Determine the [x, y] coordinate at the center of the cell enclosing the given text.  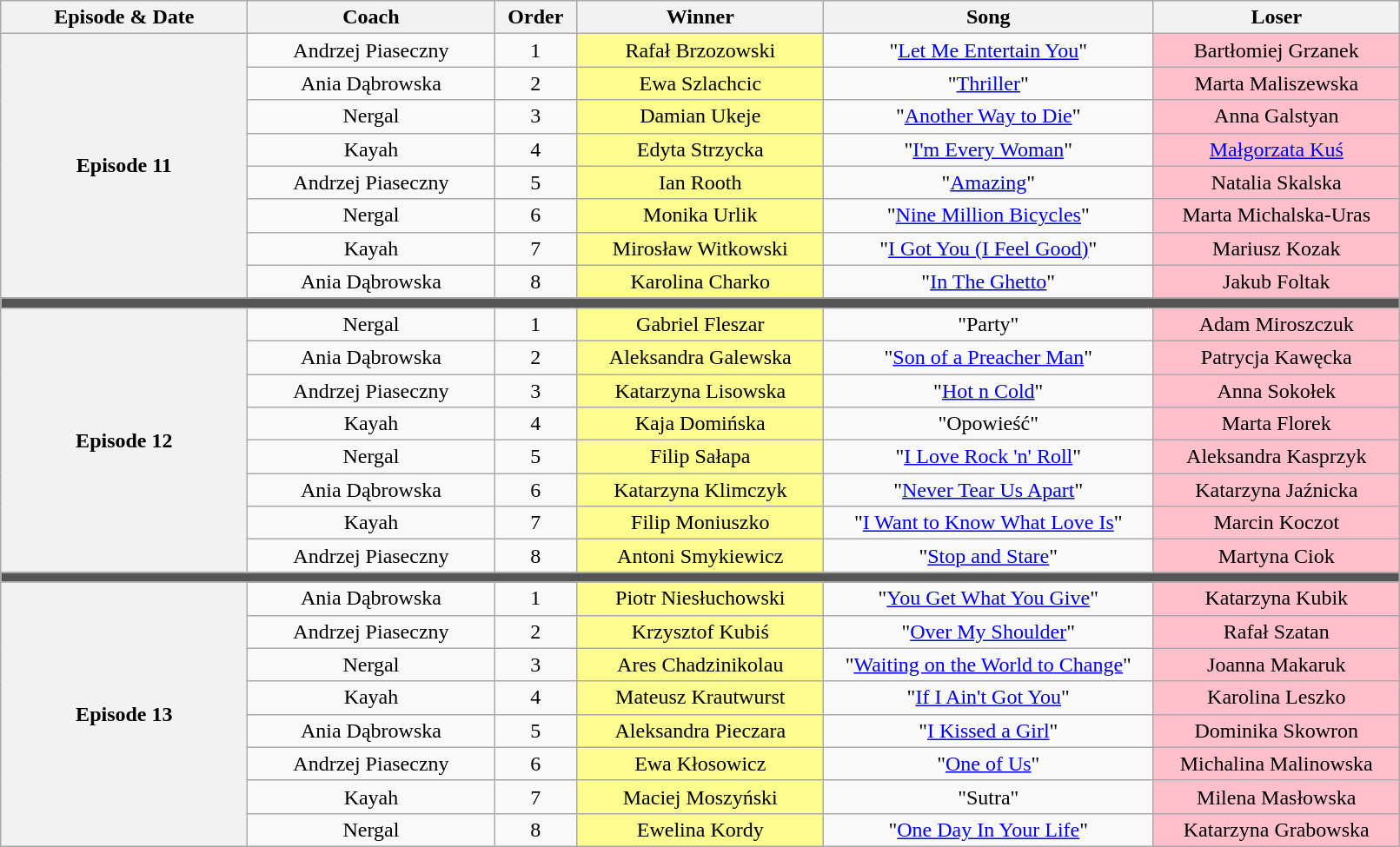
Katarzyna Jaźnicka [1277, 490]
Episode 13 [124, 714]
"Sutra" [989, 797]
Natalia Skalska [1277, 182]
Karolina Charko [700, 281]
Song [989, 17]
"Party" [989, 324]
Rafał Szatan [1277, 632]
Antoni Smykiewicz [700, 556]
Ares Chadzinikolau [700, 665]
Mariusz Kozak [1277, 248]
Karolina Leszko [1277, 698]
Ewa Kłosowicz [700, 764]
Martyna Ciok [1277, 556]
Katarzyna Grabowska [1277, 830]
Katarzyna Klimczyk [700, 490]
Mateusz Krautwurst [700, 698]
Marta Maliszewska [1277, 83]
Winner [700, 17]
"Thriller" [989, 83]
"I Love Rock 'n' Roll" [989, 457]
"Nine Million Bicycles" [989, 215]
Damian Ukeje [700, 116]
Episode 12 [124, 440]
Gabriel Fleszar [700, 324]
Edyta Strzycka [700, 149]
Adam Miroszczuk [1277, 324]
"If I Ain't Got You" [989, 698]
Aleksandra Pieczara [700, 731]
"One of Us" [989, 764]
"I Want to Know What Love Is" [989, 523]
Bartłomiej Grzanek [1277, 50]
"Stop and Stare" [989, 556]
Loser [1277, 17]
"Let Me Entertain You" [989, 50]
"Amazing" [989, 182]
Michalina Malinowska [1277, 764]
Mirosław Witkowski [700, 248]
Ewa Szlachcic [700, 83]
Katarzyna Kubik [1277, 599]
"I Got You (I Feel Good)" [989, 248]
"One Day In Your Life" [989, 830]
Joanna Makaruk [1277, 665]
"Waiting on the World to Change" [989, 665]
Rafał Brzozowski [700, 50]
Anna Sokołek [1277, 390]
Ian Rooth [700, 182]
"Hot n Cold" [989, 390]
"Another Way to Die" [989, 116]
"You Get What You Give" [989, 599]
Order [535, 17]
Aleksandra Kasprzyk [1277, 457]
"Over My Shoulder" [989, 632]
Piotr Niesłuchowski [700, 599]
Maciej Moszyński [700, 797]
Monika Urlik [700, 215]
Episode 11 [124, 166]
Coach [371, 17]
Episode & Date [124, 17]
Małgorzata Kuś [1277, 149]
"Never Tear Us Apart" [989, 490]
Dominika Skowron [1277, 731]
"Son of a Preacher Man" [989, 357]
Kaja Domińska [700, 424]
"In The Ghetto" [989, 281]
Jakub Foltak [1277, 281]
Marta Florek [1277, 424]
Anna Galstyan [1277, 116]
Aleksandra Galewska [700, 357]
Marcin Koczot [1277, 523]
Filip Moniuszko [700, 523]
"I'm Every Woman" [989, 149]
Filip Sałapa [700, 457]
Patrycja Kawęcka [1277, 357]
Milena Masłowska [1277, 797]
Marta Michalska-Uras [1277, 215]
"Opowieść" [989, 424]
"I Kissed a Girl" [989, 731]
Krzysztof Kubiś [700, 632]
Ewelina Kordy [700, 830]
Katarzyna Lisowska [700, 390]
